Extract the [x, y] coordinate from the center of the cell holding the provided text.  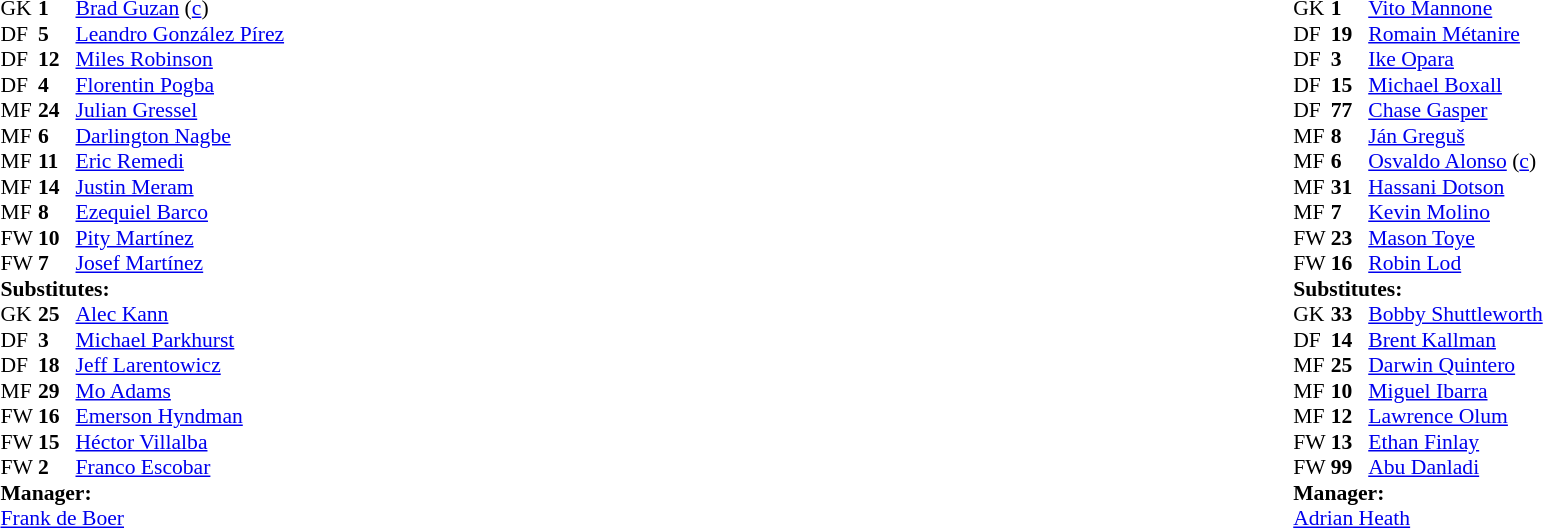
Justin Meram [180, 187]
Ezequiel Barco [180, 213]
18 [57, 365]
Ján Greguš [1455, 136]
Franco Escobar [180, 467]
24 [57, 111]
Mason Toye [1455, 238]
Bobby Shuttleworth [1455, 315]
Josef Martínez [180, 263]
Romain Métanire [1455, 34]
Lawrence Olum [1455, 417]
Florentin Pogba [180, 85]
Emerson Hyndman [180, 417]
Abu Danladi [1455, 467]
Jeff Larentowicz [180, 365]
Osvaldo Alonso (c) [1455, 161]
Julian Gressel [180, 111]
13 [1350, 442]
19 [1350, 34]
Darlington Nagbe [180, 136]
Michael Boxall [1455, 85]
77 [1350, 111]
Miles Robinson [180, 59]
31 [1350, 187]
Kevin Molino [1455, 213]
Alec Kann [180, 315]
Michael Parkhurst [180, 340]
Ethan Finlay [1455, 442]
23 [1350, 238]
Eric Remedi [180, 161]
4 [57, 85]
5 [57, 34]
Héctor Villalba [180, 442]
Chase Gasper [1455, 111]
Miguel Ibarra [1455, 391]
2 [57, 467]
Darwin Quintero [1455, 365]
99 [1350, 467]
11 [57, 161]
Pity Martínez [180, 238]
Brent Kallman [1455, 340]
Ike Opara [1455, 59]
29 [57, 391]
Robin Lod [1455, 263]
33 [1350, 315]
Hassani Dotson [1455, 187]
Mo Adams [180, 391]
Leandro González Pírez [180, 34]
